Return the (x, y) coordinate for the center point of the cell that contains the specified text.  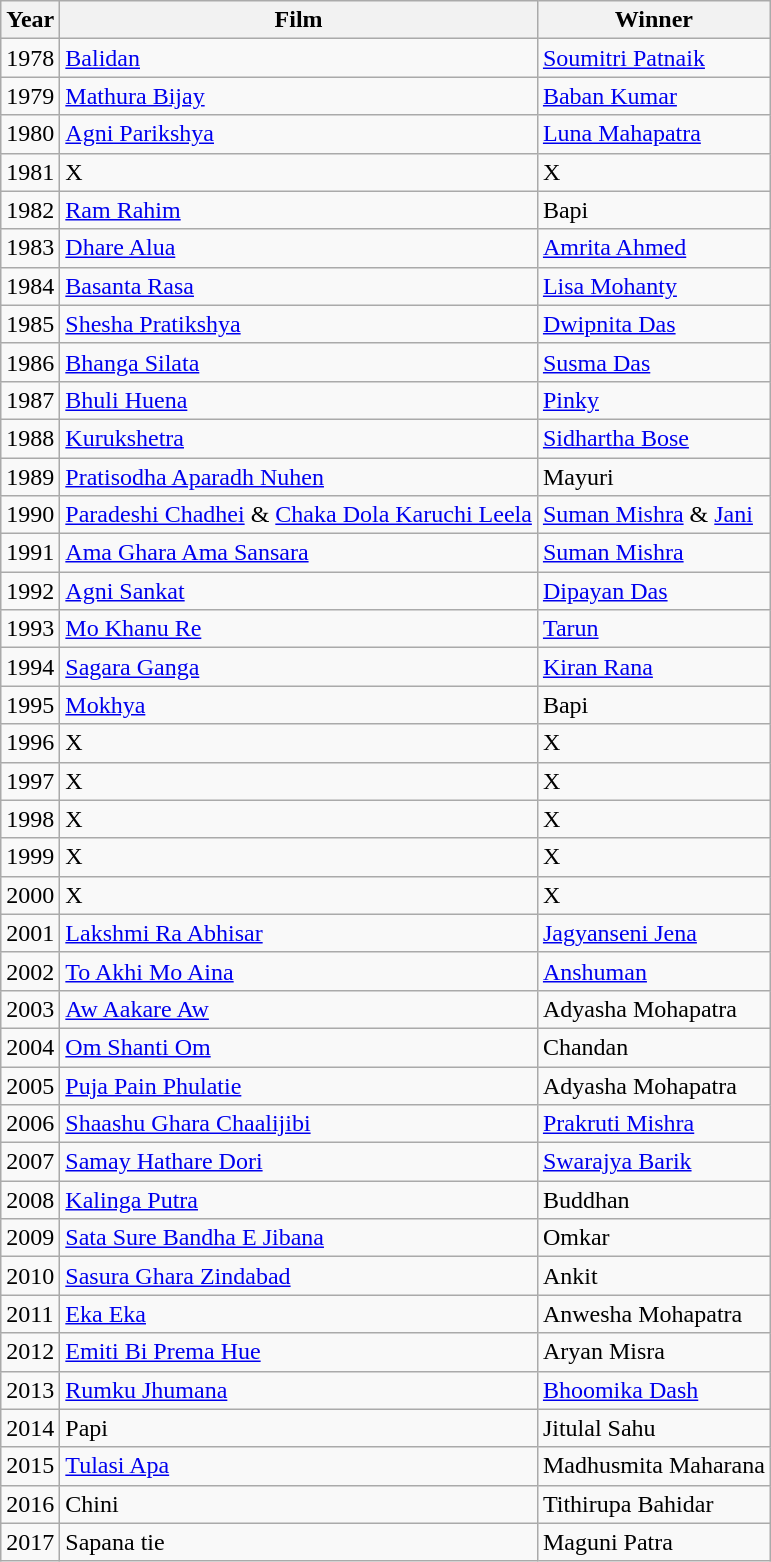
Kurukshetra (299, 438)
Sata Sure Bandha E Jibana (299, 1238)
Susma Das (654, 362)
2008 (30, 1200)
Pratisodha Aparadh Nuhen (299, 477)
Aw Aakare Aw (299, 1009)
Aryan Misra (654, 1352)
2000 (30, 895)
1991 (30, 553)
Dwipnita Das (654, 324)
Tithirupa Bahidar (654, 1504)
Sapana tie (299, 1542)
Paradeshi Chadhei & Chaka Dola Karuchi Leela (299, 515)
Basanta Rasa (299, 286)
Dhare Alua (299, 248)
1981 (30, 172)
Emiti Bi Prema Hue (299, 1352)
1988 (30, 438)
Mokhya (299, 705)
Ama Ghara Ama Sansara (299, 553)
Chini (299, 1504)
1999 (30, 857)
1979 (30, 96)
Agni Sankat (299, 591)
Kiran Rana (654, 667)
Jitulal Sahu (654, 1428)
Sagara Ganga (299, 667)
Omkar (654, 1238)
1993 (30, 629)
Mo Khanu Re (299, 629)
Tulasi Apa (299, 1466)
Bhuli Huena (299, 400)
2003 (30, 1009)
Jagyanseni Jena (654, 933)
Anshuman (654, 971)
Chandan (654, 1047)
Luna Mahapatra (654, 134)
1982 (30, 210)
Sasura Ghara Zindabad (299, 1276)
Lakshmi Ra Abhisar (299, 933)
2004 (30, 1047)
Rumku Jhumana (299, 1390)
1998 (30, 819)
Soumitri Patnaik (654, 58)
2001 (30, 933)
Madhusmita Maharana (654, 1466)
Suman Mishra (654, 553)
Bhoomika Dash (654, 1390)
1994 (30, 667)
2016 (30, 1504)
Kalinga Putra (299, 1200)
Sidhartha Bose (654, 438)
Prakruti Mishra (654, 1124)
Year (30, 20)
Om Shanti Om (299, 1047)
Buddhan (654, 1200)
2017 (30, 1542)
Mayuri (654, 477)
Shaashu Ghara Chaalijibi (299, 1124)
2012 (30, 1352)
Lisa Mohanty (654, 286)
Swarajya Barik (654, 1162)
Baban Kumar (654, 96)
1978 (30, 58)
Samay Hathare Dori (299, 1162)
Mathura Bijay (299, 96)
2014 (30, 1428)
2011 (30, 1314)
1980 (30, 134)
Anwesha Mohapatra (654, 1314)
1997 (30, 781)
Ankit (654, 1276)
Tarun (654, 629)
Balidan (299, 58)
Amrita Ahmed (654, 248)
1990 (30, 515)
Agni Parikshya (299, 134)
Papi (299, 1428)
1987 (30, 400)
To Akhi Mo Aina (299, 971)
2015 (30, 1466)
2009 (30, 1238)
1989 (30, 477)
1984 (30, 286)
1985 (30, 324)
Puja Pain Phulatie (299, 1085)
Winner (654, 20)
Eka Eka (299, 1314)
2005 (30, 1085)
Shesha Pratikshya (299, 324)
2006 (30, 1124)
1983 (30, 248)
Pinky (654, 400)
Film (299, 20)
1996 (30, 743)
2010 (30, 1276)
2002 (30, 971)
1995 (30, 705)
Dipayan Das (654, 591)
Maguni Patra (654, 1542)
Ram Rahim (299, 210)
1986 (30, 362)
2013 (30, 1390)
Bhanga Silata (299, 362)
2007 (30, 1162)
1992 (30, 591)
Suman Mishra & Jani (654, 515)
